Search for the cell housing the specified text and yield its [x, y] center coordinate. 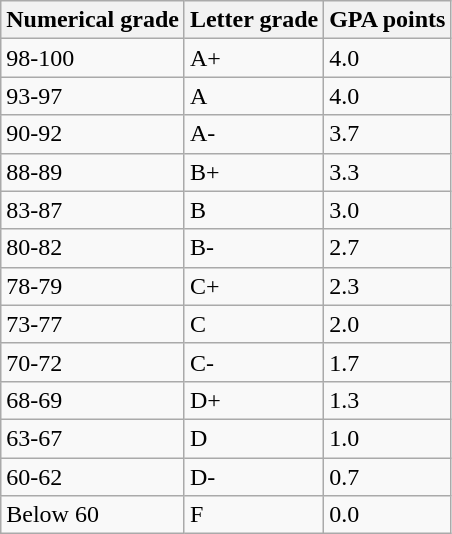
83-87 [93, 210]
0.7 [388, 477]
68-69 [93, 400]
D- [254, 477]
Numerical grade [93, 20]
2.7 [388, 248]
93-97 [93, 96]
3.3 [388, 172]
C+ [254, 286]
A- [254, 134]
0.0 [388, 515]
B [254, 210]
D+ [254, 400]
98-100 [93, 58]
60-62 [93, 477]
2.3 [388, 286]
3.7 [388, 134]
Below 60 [93, 515]
D [254, 438]
90-92 [93, 134]
1.3 [388, 400]
C [254, 324]
88-89 [93, 172]
Letter grade [254, 20]
B- [254, 248]
F [254, 515]
3.0 [388, 210]
1.0 [388, 438]
80-82 [93, 248]
63-67 [93, 438]
A+ [254, 58]
2.0 [388, 324]
C- [254, 362]
1.7 [388, 362]
GPA points [388, 20]
70-72 [93, 362]
B+ [254, 172]
73-77 [93, 324]
A [254, 96]
78-79 [93, 286]
